Provide the (X, Y) coordinate of the cell's center where the given text is located.  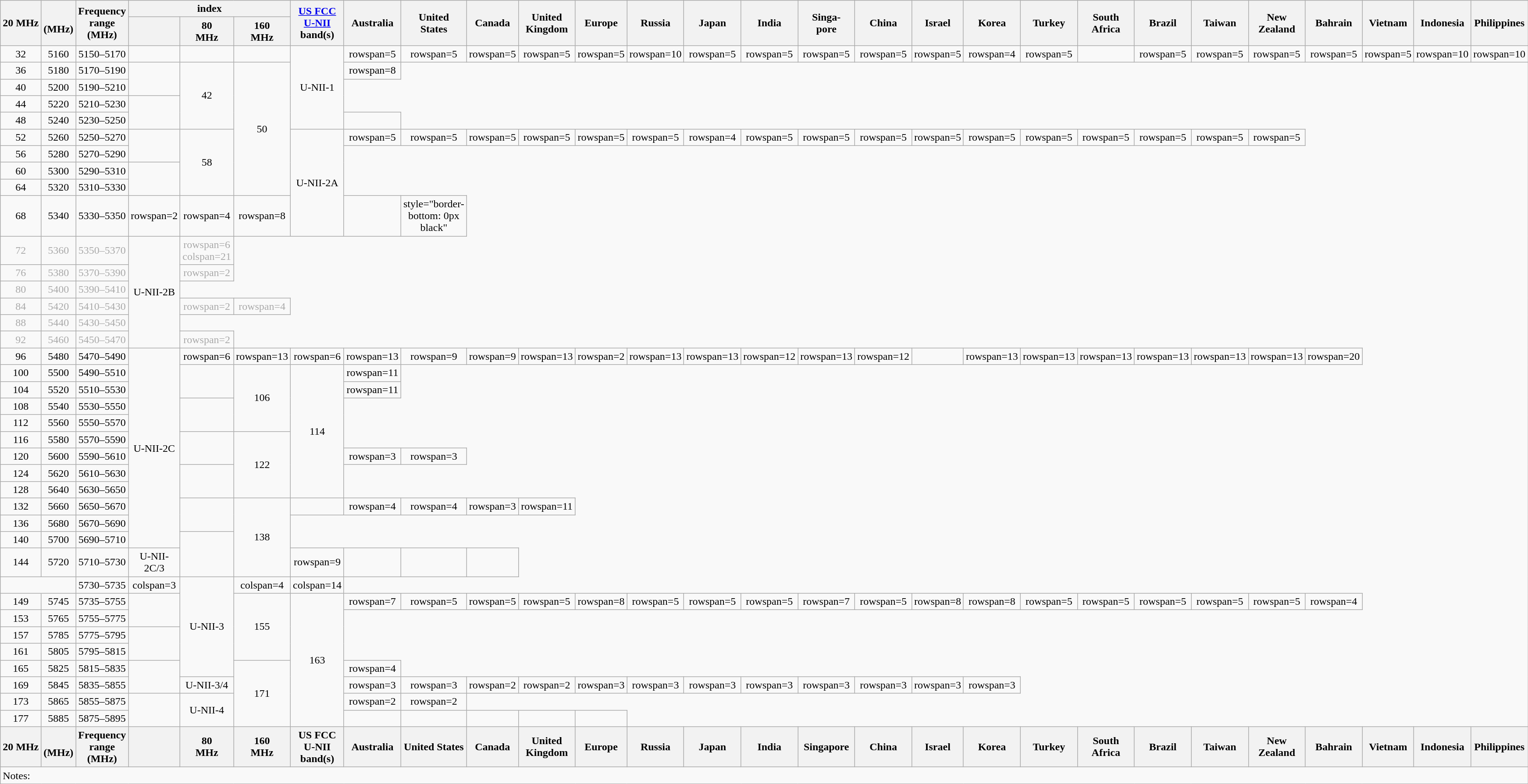
72 (21, 250)
5795–5815 (102, 652)
5815–5835 (102, 668)
32 (21, 54)
5320 (59, 187)
5350–5370 (102, 250)
149 (21, 602)
114 (317, 431)
124 (21, 473)
style="border-bottom: 0px black" (434, 216)
NewZealand (1277, 23)
U-NII-1 (317, 87)
5775–5795 (102, 635)
171 (262, 693)
colspan=3 (154, 585)
153 (21, 618)
5160 (59, 54)
5550–5570 (102, 423)
5855–5875 (102, 702)
163 (317, 660)
5570–5590 (102, 440)
UnitedKingdom (547, 23)
U-NII-2B (154, 292)
5300 (59, 170)
58 (207, 162)
5690–5710 (102, 540)
116 (21, 440)
5450–5470 (102, 340)
60 (21, 170)
5765 (59, 618)
5390–5410 (102, 290)
5730–5735 (102, 585)
5270–5290 (102, 154)
157 (21, 635)
144 (21, 563)
5875–5895 (102, 718)
U-NII-4 (207, 710)
56 (21, 154)
U-NII-2A (317, 182)
161 (21, 652)
rowspan=6 colspan=21 (207, 250)
5670–5690 (102, 523)
5220 (59, 104)
76 (21, 273)
New Zealand (1277, 747)
155 (262, 627)
5510–5530 (102, 390)
96 (21, 356)
5470–5490 (102, 356)
5885 (59, 718)
5170–5190 (102, 71)
108 (21, 406)
5735–5755 (102, 602)
colspan=14 (317, 585)
84 (21, 306)
104 (21, 390)
colspan=4 (262, 585)
5540 (59, 406)
5610–5630 (102, 473)
68 (21, 216)
5720 (59, 563)
5600 (59, 456)
42 (207, 96)
136 (21, 523)
52 (21, 137)
U-NII-2C/3 (154, 563)
5370–5390 (102, 273)
Singa-pore (826, 23)
5710–5730 (102, 563)
index (210, 9)
5240 (59, 121)
80 (21, 290)
5290–5310 (102, 170)
5755–5775 (102, 618)
88 (21, 323)
5360 (59, 250)
122 (262, 465)
5590–5610 (102, 456)
5180 (59, 71)
5330–5350 (102, 216)
5825 (59, 668)
128 (21, 490)
100 (21, 373)
5250–5270 (102, 137)
5650–5670 (102, 506)
138 (262, 537)
50 (262, 129)
UnitedStates (434, 23)
5430–5450 (102, 323)
5200 (59, 87)
173 (21, 702)
5785 (59, 635)
48 (21, 121)
5530–5550 (102, 406)
5340 (59, 216)
5460 (59, 340)
40 (21, 87)
5190–5210 (102, 87)
U-NII-3/4 (207, 685)
112 (21, 423)
5745 (59, 602)
rowspan=20 (1334, 356)
140 (21, 540)
U-NII-3 (207, 627)
5660 (59, 506)
44 (21, 104)
5210–5230 (102, 104)
177 (21, 718)
5865 (59, 702)
5280 (59, 154)
5805 (59, 652)
5520 (59, 390)
5835–5855 (102, 685)
92 (21, 340)
U-NII-2C (154, 448)
5845 (59, 685)
5480 (59, 356)
5410–5430 (102, 306)
5150–5170 (102, 54)
5560 (59, 423)
United States (434, 747)
5680 (59, 523)
5400 (59, 290)
106 (262, 398)
5490–5510 (102, 373)
5230–5250 (102, 121)
120 (21, 456)
5440 (59, 323)
5260 (59, 137)
5640 (59, 490)
5580 (59, 440)
169 (21, 685)
36 (21, 71)
5310–5330 (102, 187)
132 (21, 506)
5420 (59, 306)
Notes: (764, 775)
165 (21, 668)
United Kingdom (547, 747)
5630–5650 (102, 490)
5620 (59, 473)
5380 (59, 273)
5500 (59, 373)
Singapore (826, 747)
64 (21, 187)
5700 (59, 540)
